Find where the given text appears and provide that cell's center as (X, Y) coordinate. 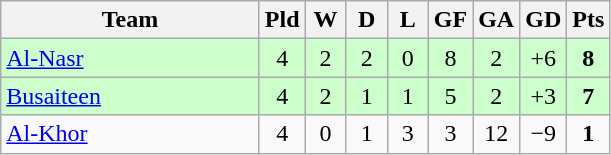
Al-Khor (130, 134)
+6 (544, 58)
5 (450, 96)
Team (130, 20)
Pts (588, 20)
GF (450, 20)
L (408, 20)
Busaiteen (130, 96)
Al-Nasr (130, 58)
GD (544, 20)
D (366, 20)
W (326, 20)
7 (588, 96)
Pld (282, 20)
−9 (544, 134)
GA (496, 20)
+3 (544, 96)
12 (496, 134)
